Return [x, y] of the center of cell containing provided text 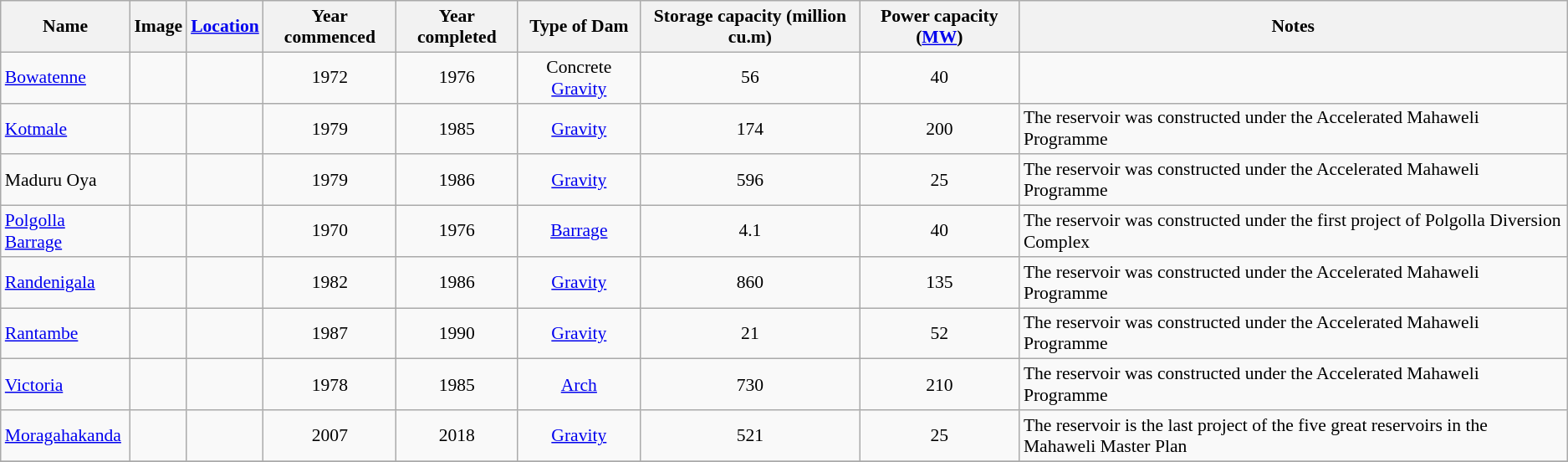
1978 [329, 385]
Victoria [65, 385]
Concrete Gravity [579, 77]
860 [750, 283]
1990 [457, 333]
Rantambe [65, 333]
Year commenced [329, 27]
2018 [457, 435]
596 [750, 181]
Name [65, 27]
135 [940, 283]
Maduru Oya [65, 181]
Barrage [579, 231]
1982 [329, 283]
Polgolla Barrage [65, 231]
730 [750, 385]
210 [940, 385]
1970 [329, 231]
4.1 [750, 231]
200 [940, 129]
521 [750, 435]
Power capacity (MW) [940, 27]
2007 [329, 435]
21 [750, 333]
The reservoir is the last project of the five great reservoirs in the Mahaweli Master Plan [1293, 435]
Type of Dam [579, 27]
Kotmale [65, 129]
56 [750, 77]
1972 [329, 77]
Location [225, 27]
Year completed [457, 27]
Image [158, 27]
Storage capacity (million cu.m) [750, 27]
174 [750, 129]
Randenigala [65, 283]
1987 [329, 333]
Notes [1293, 27]
52 [940, 333]
Bowatenne [65, 77]
Moragahakanda [65, 435]
Arch [579, 385]
The reservoir was constructed under the first project of Polgolla Diversion Complex [1293, 231]
